Identify which cell holds the provided text, then report its [X, Y] central coordinate. 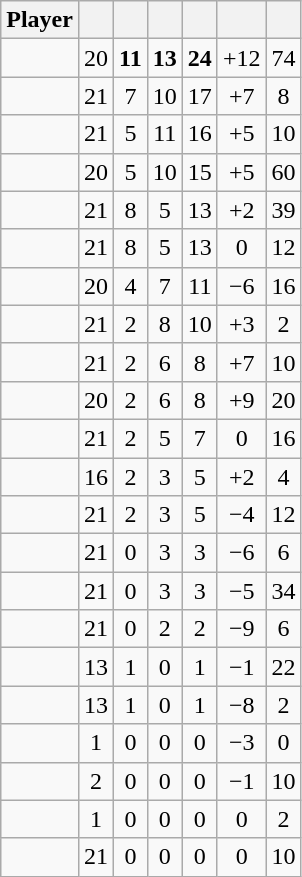
−8 [242, 705]
74 [284, 58]
+9 [242, 400]
22 [284, 667]
15 [200, 172]
Player [40, 20]
34 [284, 591]
60 [284, 172]
−4 [242, 515]
−5 [242, 591]
+12 [242, 58]
−9 [242, 629]
−3 [242, 743]
24 [200, 58]
17 [200, 96]
+3 [242, 324]
39 [284, 210]
